Search for the cell housing the specified text and yield its [x, y] center coordinate. 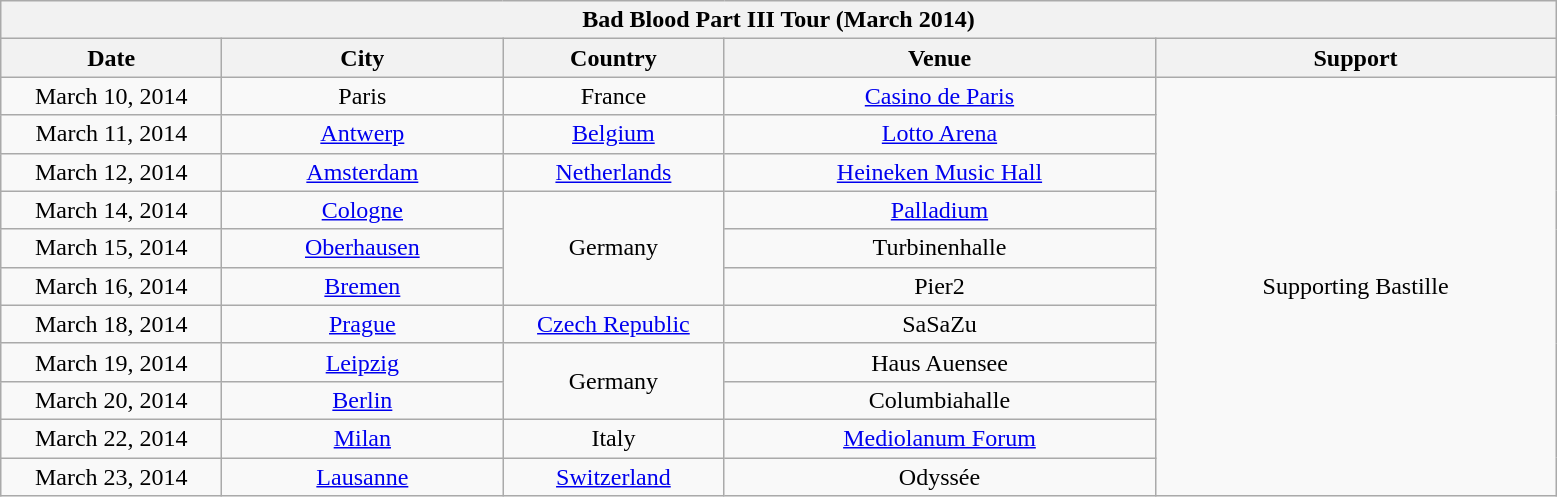
Oberhausen [362, 248]
Supporting Bastille [1356, 286]
Columbiahalle [940, 400]
Milan [362, 438]
Prague [362, 324]
Italy [614, 438]
France [614, 96]
Bad Blood Part III Tour (March 2014) [778, 20]
Venue [940, 58]
March 18, 2014 [112, 324]
City [362, 58]
Haus Auensee [940, 362]
March 14, 2014 [112, 210]
March 10, 2014 [112, 96]
March 22, 2014 [112, 438]
Support [1356, 58]
Turbinenhalle [940, 248]
Date [112, 58]
Czech Republic [614, 324]
Pier2 [940, 286]
March 12, 2014 [112, 172]
Bremen [362, 286]
Heineken Music Hall [940, 172]
SaSaZu [940, 324]
March 11, 2014 [112, 134]
March 20, 2014 [112, 400]
March 19, 2014 [112, 362]
Lotto Arena [940, 134]
Belgium [614, 134]
March 15, 2014 [112, 248]
Berlin [362, 400]
Mediolanum Forum [940, 438]
Switzerland [614, 477]
Casino de Paris [940, 96]
Cologne [362, 210]
Country [614, 58]
March 23, 2014 [112, 477]
Paris [362, 96]
Netherlands [614, 172]
Amsterdam [362, 172]
Antwerp [362, 134]
March 16, 2014 [112, 286]
Leipzig [362, 362]
Palladium [940, 210]
Lausanne [362, 477]
Odyssée [940, 477]
